Identify which cell holds the provided text, then report its [X, Y] central coordinate. 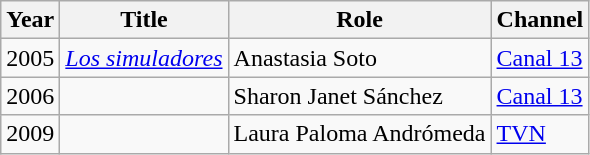
Sharon Janet Sánchez [360, 96]
Laura Paloma Andrómeda [360, 134]
TVN [540, 134]
Los simuladores [144, 58]
Year [30, 20]
2005 [30, 58]
Anastasia Soto [360, 58]
2006 [30, 96]
Title [144, 20]
Channel [540, 20]
2009 [30, 134]
Role [360, 20]
